Return [x, y] of the center of cell containing provided text 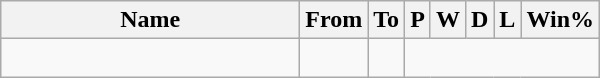
L [508, 20]
From [334, 20]
W [448, 20]
P [418, 20]
Name [150, 20]
D [479, 20]
To [386, 20]
Win% [560, 20]
